Pinpoint the cell where the given text exists, returning its [x, y] midpoint coordinate. 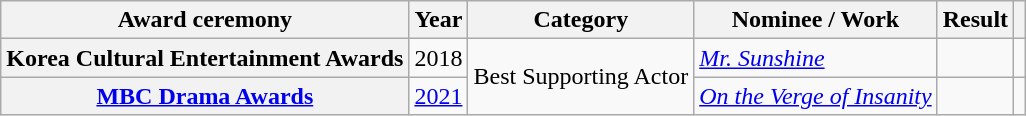
Result [975, 20]
On the Verge of Insanity [816, 96]
Mr. Sunshine [816, 58]
Best Supporting Actor [581, 77]
Korea Cultural Entertainment Awards [205, 58]
Award ceremony [205, 20]
Category [581, 20]
2018 [438, 58]
MBC Drama Awards [205, 96]
Nominee / Work [816, 20]
2021 [438, 96]
Year [438, 20]
